Return (x, y) of the center of cell containing provided text 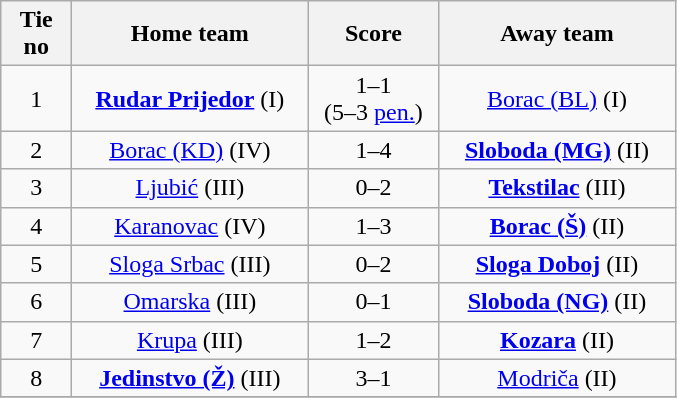
Ljubić (III) (190, 188)
Jedinstvo (Ž) (III) (190, 378)
Sloga Doboj (II) (557, 264)
Modriča (II) (557, 378)
5 (36, 264)
Sloboda (NG) (II) (557, 302)
1 (36, 98)
Karanovac (IV) (190, 226)
1–1(5–3 pen.) (374, 98)
Away team (557, 34)
6 (36, 302)
1–4 (374, 150)
Borac (Š) (II) (557, 226)
2 (36, 150)
Kozara (II) (557, 340)
4 (36, 226)
Sloboda (MG) (II) (557, 150)
Borac (BL) (I) (557, 98)
0–1 (374, 302)
3–1 (374, 378)
7 (36, 340)
8 (36, 378)
Score (374, 34)
Tekstilac (III) (557, 188)
Omarska (III) (190, 302)
1–2 (374, 340)
3 (36, 188)
Home team (190, 34)
Rudar Prijedor (I) (190, 98)
Sloga Srbac (III) (190, 264)
Krupa (III) (190, 340)
Tie no (36, 34)
1–3 (374, 226)
Borac (KD) (IV) (190, 150)
